Extract the [X, Y] coordinate from the center of the cell holding the provided text.  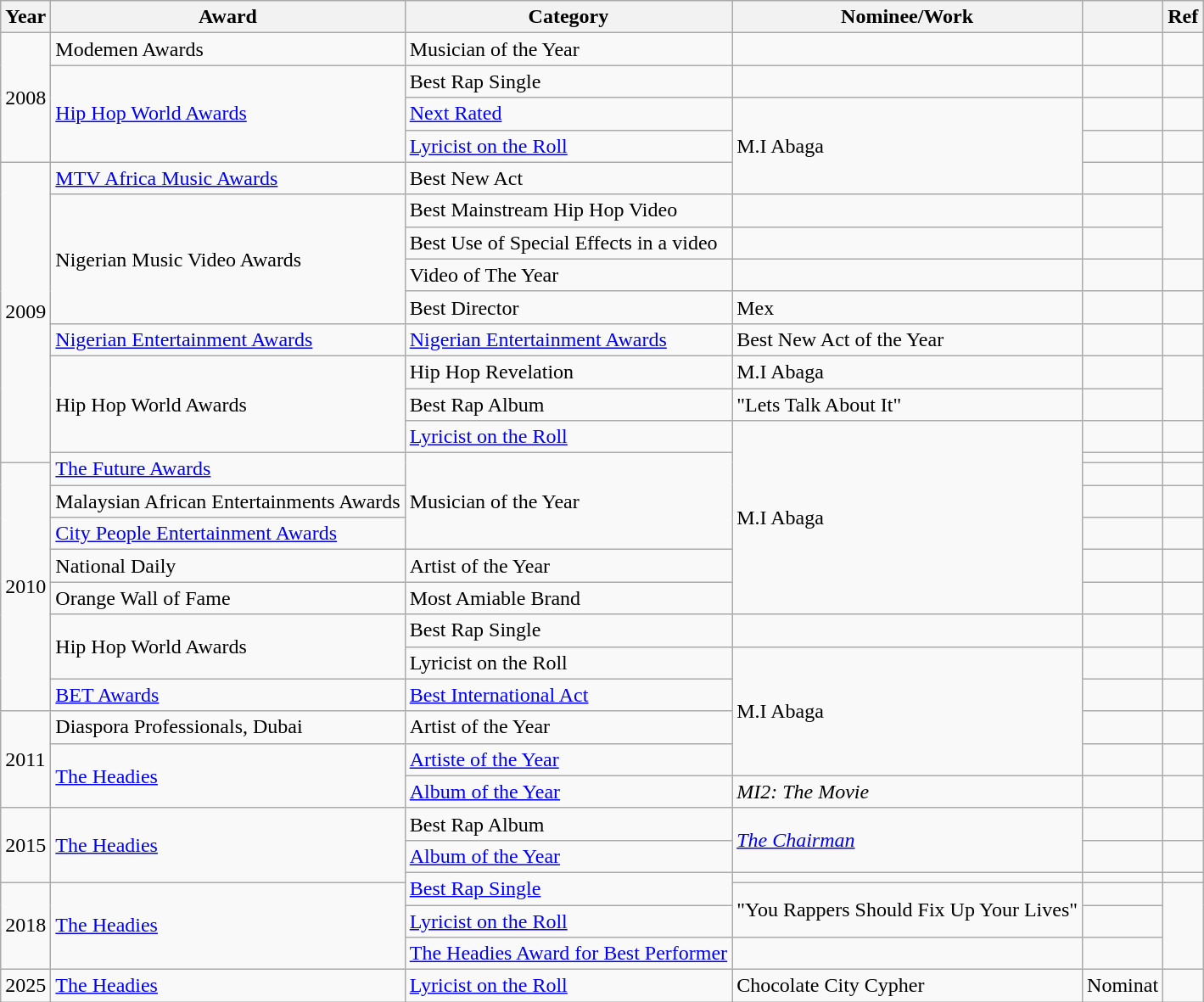
"Lets Talk About It" [908, 405]
2011 [25, 759]
Chocolate City Cypher [908, 986]
"You Rappers Should Fix Up Your Lives" [908, 910]
Diaspora Professionals, Dubai [227, 727]
MTV Africa Music Awards [227, 178]
2008 [25, 98]
Artiste of the Year [568, 759]
Best Mainstream Hip Hop Video [568, 210]
Orange Wall of Fame [227, 598]
Malaysian African Entertainments Awards [227, 501]
2025 [25, 986]
The Future Awards [227, 469]
The Headies Award for Best Performer [568, 954]
Year [25, 17]
City People Entertainment Awards [227, 534]
Category [568, 17]
Best Use of Special Effects in a video [568, 243]
2015 [25, 845]
Next Rated [568, 114]
Nominee/Work [908, 17]
Best International Act [568, 695]
2018 [25, 926]
Ref [1183, 17]
The Chairman [908, 840]
Video of The Year [568, 275]
Best New Act of the Year [908, 339]
Most Amiable Brand [568, 598]
MI2: The Movie [908, 792]
Modemen Awards [227, 49]
National Daily [227, 566]
2010 [25, 587]
Best Director [568, 307]
Best New Act [568, 178]
2009 [25, 312]
BET Awards [227, 695]
Hip Hop Revelation [568, 372]
Mex [908, 307]
Nominat [1123, 986]
Award [227, 17]
Nigerian Music Video Awards [227, 259]
